Find where the given text appears and provide that cell's center as (X, Y) coordinate. 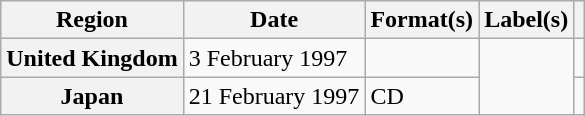
21 February 1997 (274, 96)
United Kingdom (92, 58)
Date (274, 20)
Label(s) (526, 20)
Region (92, 20)
Japan (92, 96)
Format(s) (422, 20)
3 February 1997 (274, 58)
CD (422, 96)
